Scan for the cell matching the given text and deliver its (X, Y) coordinate at center. 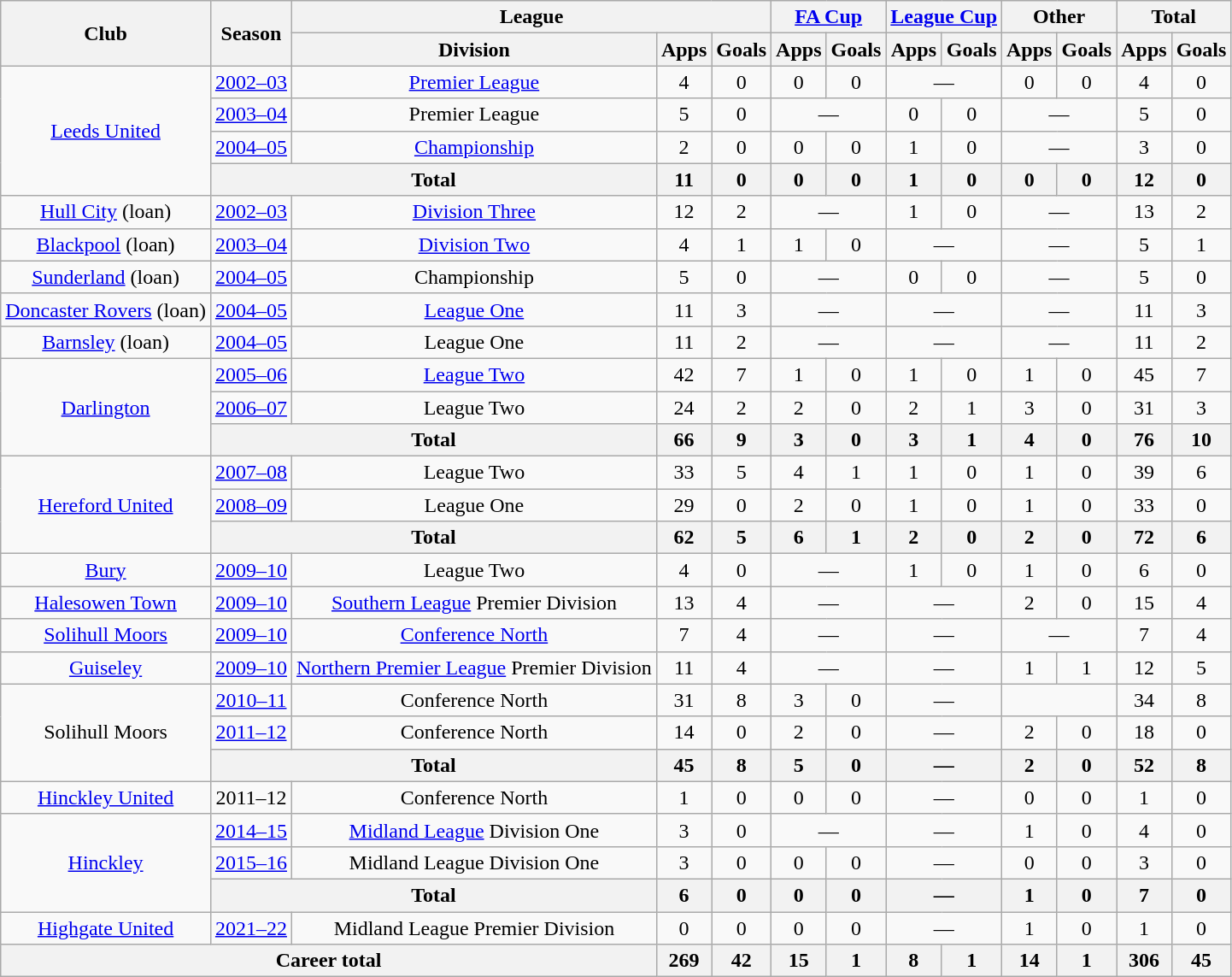
Sunderland (loan) (106, 277)
2007–08 (251, 473)
Bury (106, 570)
2006–07 (251, 408)
Guiseley (106, 668)
League Cup (944, 17)
FA Cup (829, 17)
2010–11 (251, 700)
Division (473, 50)
Division Three (473, 212)
306 (1144, 961)
Club (106, 33)
76 (1144, 440)
9 (742, 440)
72 (1144, 538)
Barnsley (loan) (106, 342)
52 (1144, 765)
Highgate United (106, 927)
Hinckley United (106, 797)
39 (1144, 473)
2014–15 (251, 830)
269 (683, 961)
Season (251, 33)
Darlington (106, 407)
Career total (329, 961)
League (531, 17)
10 (1201, 440)
Hereford United (106, 505)
Division Two (473, 244)
2008–09 (251, 505)
2005–06 (251, 374)
Midland League Premier Division (473, 927)
18 (1144, 733)
Hull City (loan) (106, 212)
29 (683, 505)
Leeds United (106, 131)
Northern Premier League Premier Division (473, 668)
66 (683, 440)
Halesowen Town (106, 603)
34 (1144, 700)
2021–22 (251, 927)
Southern League Premier Division (473, 603)
2015–16 (251, 862)
Blackpool (loan) (106, 244)
Hinckley (106, 862)
24 (683, 408)
Doncaster Rovers (loan) (106, 309)
Other (1059, 17)
62 (683, 538)
